Return the [X, Y] coordinate for the center point of the cell that contains the specified text.  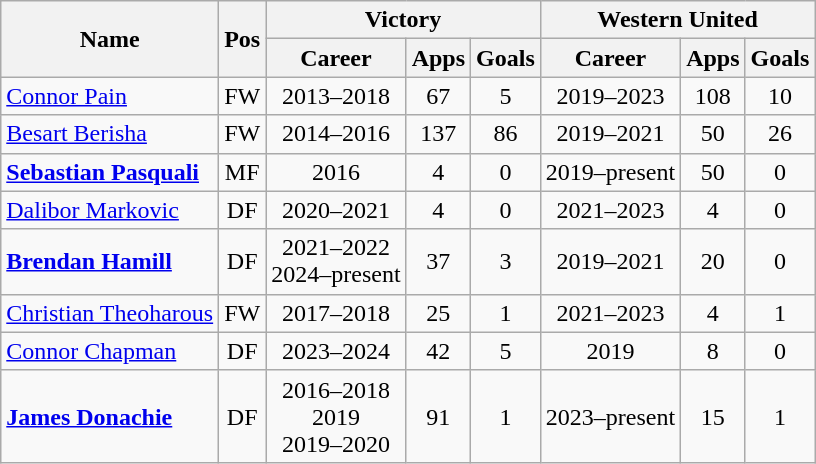
20 [713, 262]
10 [780, 96]
Sebastian Pasquali [110, 172]
Victory [404, 20]
Christian Theoharous [110, 313]
2019–present [610, 172]
137 [438, 134]
MF [242, 172]
67 [438, 96]
25 [438, 313]
Western United [678, 20]
2023–present [610, 416]
Connor Pain [110, 96]
86 [506, 134]
2023–2024 [336, 351]
2013–2018 [336, 96]
3 [506, 262]
Dalibor Markovic [110, 210]
Brendan Hamill [110, 262]
James Donachie [110, 416]
2016–201820192019–2020 [336, 416]
2017–2018 [336, 313]
Pos [242, 39]
91 [438, 416]
Name [110, 39]
108 [713, 96]
15 [713, 416]
2020–2021 [336, 210]
8 [713, 351]
2019 [610, 351]
42 [438, 351]
2021–20222024–present [336, 262]
2014–2016 [336, 134]
26 [780, 134]
2016 [336, 172]
2019–2023 [610, 96]
Connor Chapman [110, 351]
Besart Berisha [110, 134]
37 [438, 262]
